Identify which cell holds the provided text, then report its [x, y] central coordinate. 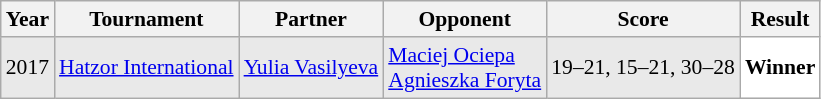
Partner [312, 19]
19–21, 15–21, 30–28 [643, 68]
Winner [780, 68]
Year [28, 19]
Tournament [146, 19]
Maciej Ociepa Agnieszka Foryta [464, 68]
Hatzor International [146, 68]
Score [643, 19]
Yulia Vasilyeva [312, 68]
Opponent [464, 19]
Result [780, 19]
2017 [28, 68]
